Determine the (x, y) coordinate at the center of the cell enclosing the given text.  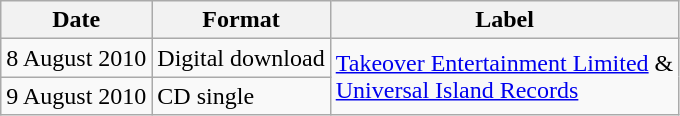
9 August 2010 (76, 96)
Date (76, 20)
Format (241, 20)
Takeover Entertainment Limited & Universal Island Records (504, 77)
Label (504, 20)
8 August 2010 (76, 58)
Digital download (241, 58)
CD single (241, 96)
